From the cell containing the given text, extract its center point as (X, Y) coordinate. 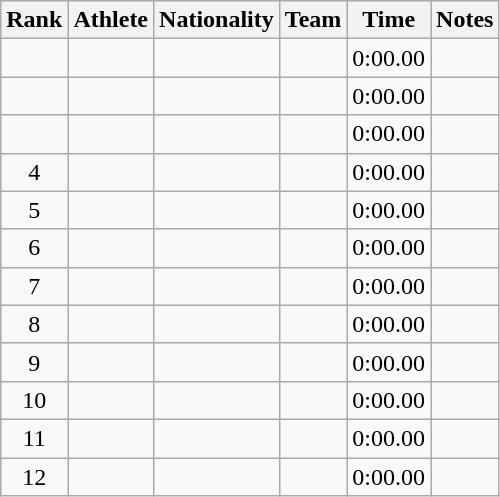
11 (34, 438)
7 (34, 286)
10 (34, 400)
Notes (465, 20)
Nationality (217, 20)
6 (34, 248)
8 (34, 324)
Team (313, 20)
5 (34, 210)
9 (34, 362)
Time (389, 20)
4 (34, 172)
Athlete (111, 20)
12 (34, 477)
Rank (34, 20)
